Search for the cell housing the specified text and yield its [x, y] center coordinate. 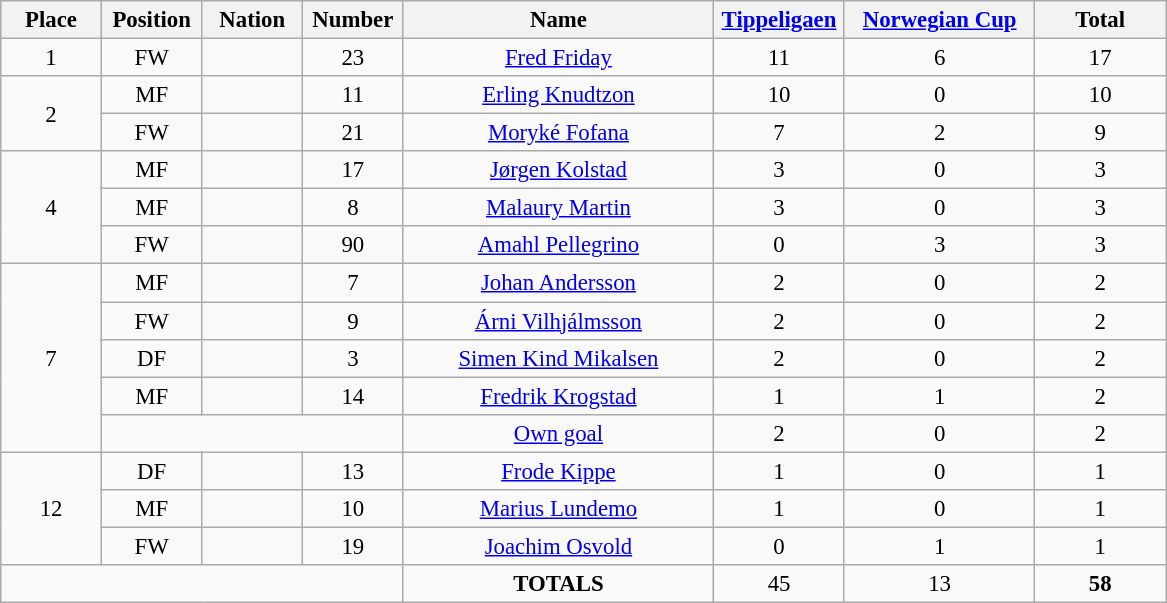
90 [354, 245]
Frode Kippe [558, 471]
Own goal [558, 433]
12 [52, 508]
Tippeligaen [780, 20]
21 [354, 133]
Árni Vilhjálmsson [558, 321]
TOTALS [558, 584]
8 [354, 208]
Fred Friday [558, 58]
Amahl Pellegrino [558, 245]
Total [1100, 20]
Name [558, 20]
Position [152, 20]
6 [940, 58]
Fredrik Krogstad [558, 396]
Simen Kind Mikalsen [558, 358]
Marius Lundemo [558, 509]
Erling Knudtzon [558, 95]
58 [1100, 584]
45 [780, 584]
19 [354, 546]
Joachim Osvold [558, 546]
Norwegian Cup [940, 20]
Johan Andersson [558, 283]
23 [354, 58]
Moryké Fofana [558, 133]
Nation [252, 20]
Number [354, 20]
Malaury Martin [558, 208]
14 [354, 396]
4 [52, 208]
Place [52, 20]
Jørgen Kolstad [558, 170]
